Return the [X, Y] coordinate for the center point of the cell that contains the specified text.  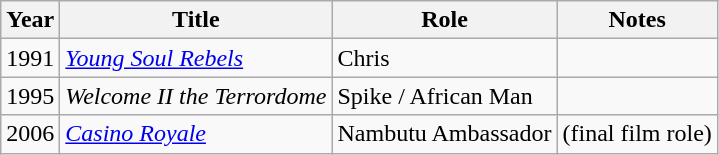
Chris [444, 58]
1995 [30, 96]
Spike / African Man [444, 96]
Nambutu Ambassador [444, 134]
2006 [30, 134]
Casino Royale [196, 134]
Young Soul Rebels [196, 58]
Role [444, 20]
Year [30, 20]
1991 [30, 58]
Welcome II the Terrordome [196, 96]
(final film role) [637, 134]
Notes [637, 20]
Title [196, 20]
